Output the [X, Y] coordinate of the center of the cell containing the given text.  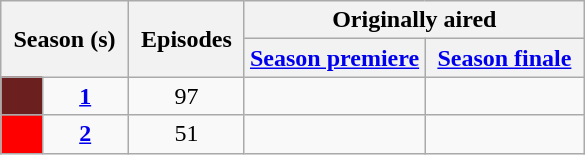
Episodes [186, 39]
2 [85, 134]
Originally aired [414, 20]
97 [186, 96]
Season premiere [334, 58]
Season (s) [65, 39]
51 [186, 134]
1 [85, 96]
Season finale [505, 58]
